For the text-containing cell, return its midpoint in (X, Y) coordinate format. 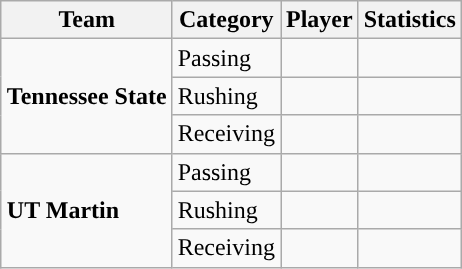
Category (226, 20)
Tennessee State (86, 96)
Team (86, 20)
UT Martin (86, 210)
Player (319, 20)
Statistics (410, 20)
